For the text-containing cell, return its midpoint in (X, Y) coordinate format. 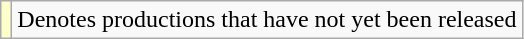
Denotes productions that have not yet been released (267, 20)
